Return the [X, Y] coordinate for the center point of the cell that contains the specified text.  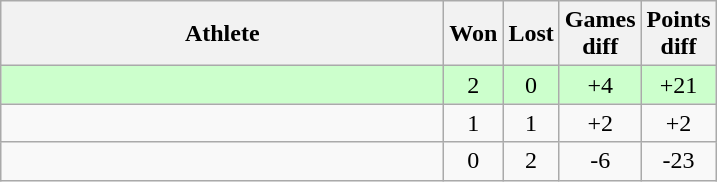
+21 [678, 85]
-23 [678, 161]
Athlete [222, 34]
+4 [600, 85]
Pointsdiff [678, 34]
Gamesdiff [600, 34]
-6 [600, 161]
Won [474, 34]
Lost [531, 34]
